Return the (X, Y) coordinate for the center point of the cell that contains the specified text.  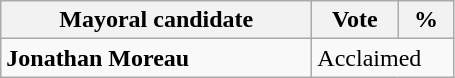
Acclaimed (383, 58)
% (426, 20)
Vote (355, 20)
Jonathan Moreau (156, 58)
Mayoral candidate (156, 20)
